For the text-containing cell, return its midpoint in [X, Y] coordinate format. 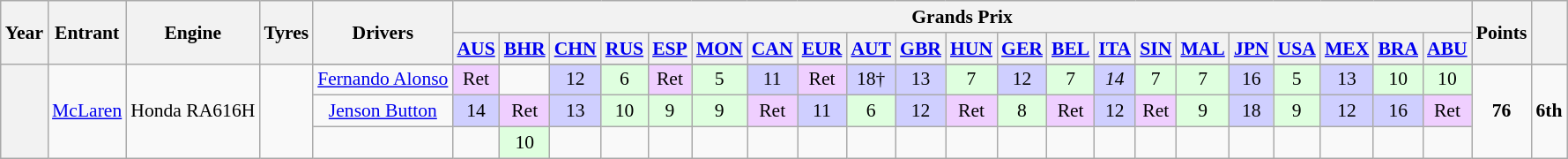
SIN [1156, 49]
MEX [1347, 49]
Points [1502, 32]
MON [719, 49]
BRA [1398, 49]
Fernando Alonso [383, 79]
6th [1549, 111]
18 [1252, 111]
MAL [1202, 49]
Entrant [86, 32]
8 [1022, 111]
AUT [871, 49]
ESP [670, 49]
ABU [1447, 49]
JPN [1252, 49]
Tyres [286, 32]
HUN [971, 49]
AUS [476, 49]
USA [1297, 49]
76 [1502, 111]
ITA [1114, 49]
McLaren [86, 111]
CHN [576, 49]
EUR [822, 49]
BEL [1070, 49]
Honda RA616H [192, 111]
GBR [920, 49]
Jenson Button [383, 111]
Engine [192, 32]
GER [1022, 49]
Drivers [383, 32]
18† [871, 79]
Grands Prix [962, 17]
RUS [624, 49]
BHR [525, 49]
Year [25, 32]
CAN [772, 49]
